Return the [x, y] coordinate for the center point of the cell that contains the specified text.  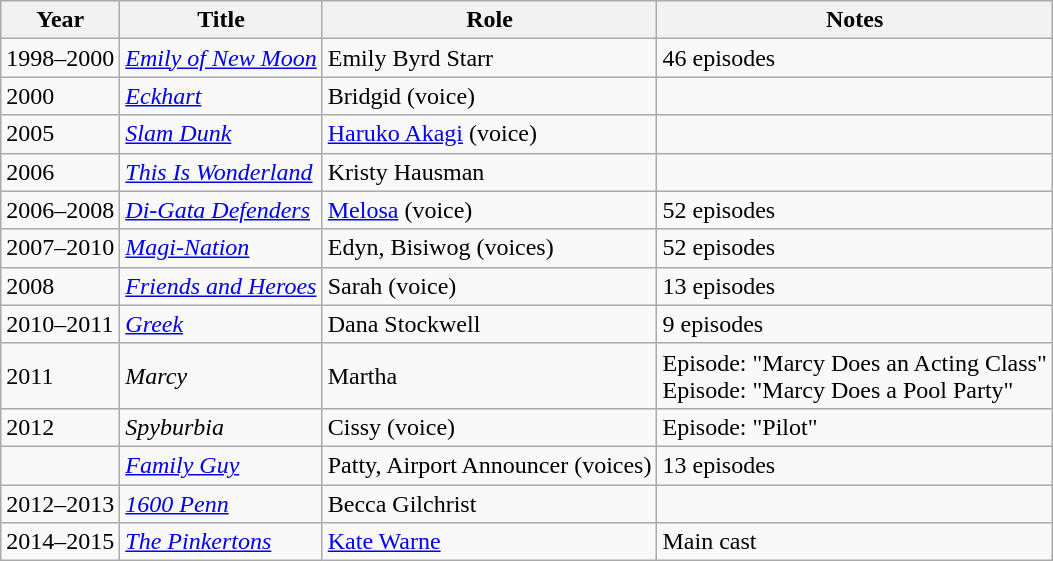
Cissy (voice) [490, 427]
Friends and Heroes [221, 286]
Episode: "Pilot" [854, 427]
Episode: "Marcy Does an Acting Class"Episode: "Marcy Does a Pool Party" [854, 376]
Title [221, 20]
The Pinkertons [221, 542]
Eckhart [221, 96]
2006 [60, 172]
Patty, Airport Announcer (voices) [490, 465]
2008 [60, 286]
2014–2015 [60, 542]
Edyn, Bisiwog (voices) [490, 248]
Dana Stockwell [490, 324]
2006–2008 [60, 210]
46 episodes [854, 58]
Martha [490, 376]
Family Guy [221, 465]
2010–2011 [60, 324]
Notes [854, 20]
Bridgid (voice) [490, 96]
9 episodes [854, 324]
Melosa (voice) [490, 210]
2007–2010 [60, 248]
Emily of New Moon [221, 58]
Kristy Hausman [490, 172]
Kate Warne [490, 542]
2011 [60, 376]
This Is Wonderland [221, 172]
1600 Penn [221, 503]
Haruko Akagi (voice) [490, 134]
Year [60, 20]
2000 [60, 96]
Di-Gata Defenders [221, 210]
2012 [60, 427]
Sarah (voice) [490, 286]
Marcy [221, 376]
Becca Gilchrist [490, 503]
Greek [221, 324]
Main cast [854, 542]
1998–2000 [60, 58]
Role [490, 20]
Magi-Nation [221, 248]
2012–2013 [60, 503]
2005 [60, 134]
Emily Byrd Starr [490, 58]
Slam Dunk [221, 134]
Spyburbia [221, 427]
